Extract the (x, y) coordinate from the center of the cell holding the provided text.  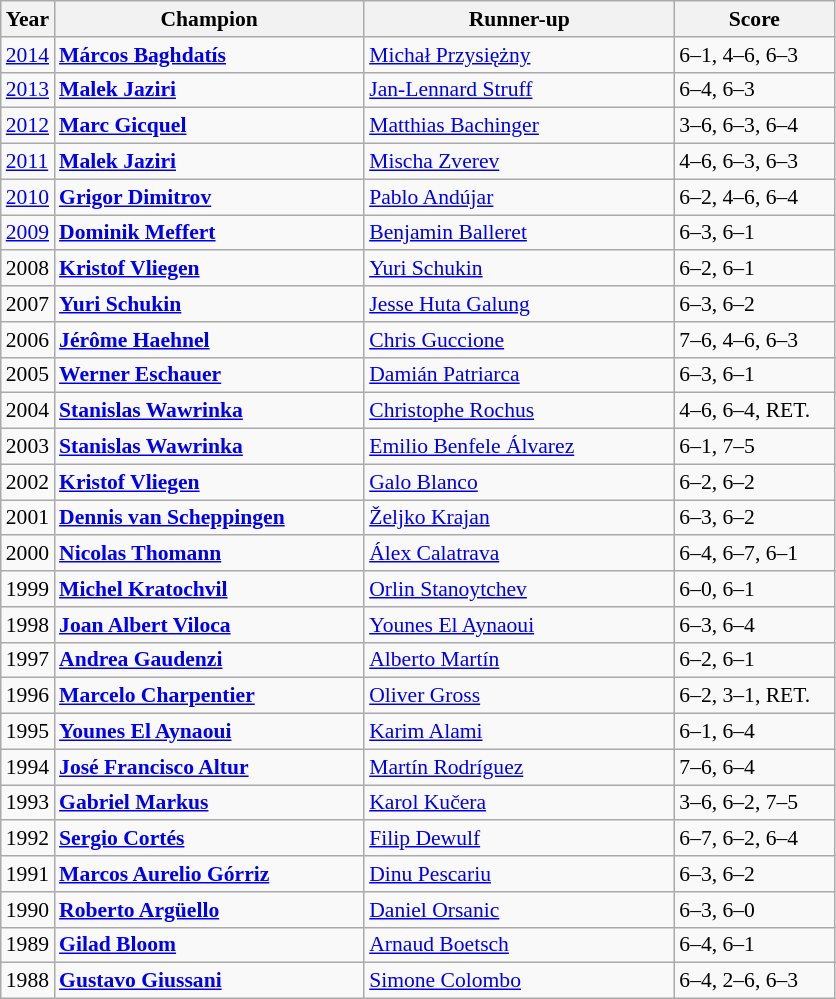
Oliver Gross (519, 696)
2002 (28, 482)
Benjamin Balleret (519, 233)
Emilio Benfele Álvarez (519, 447)
6–1, 7–5 (754, 447)
Karol Kučera (519, 803)
Matthias Bachinger (519, 126)
Alberto Martín (519, 660)
Jan-Lennard Struff (519, 90)
Dennis van Scheppingen (209, 518)
Gabriel Markus (209, 803)
Simone Colombo (519, 981)
2005 (28, 375)
Nicolas Thomann (209, 554)
6–4, 6–3 (754, 90)
6–2, 6–2 (754, 482)
3–6, 6–2, 7–5 (754, 803)
1996 (28, 696)
2009 (28, 233)
2011 (28, 162)
Sergio Cortés (209, 839)
6–7, 6–2, 6–4 (754, 839)
2001 (28, 518)
2000 (28, 554)
6–4, 2–6, 6–3 (754, 981)
1998 (28, 625)
6–3, 6–0 (754, 910)
1995 (28, 732)
José Francisco Altur (209, 767)
Gilad Bloom (209, 945)
1991 (28, 874)
6–3, 6–4 (754, 625)
1992 (28, 839)
6–1, 4–6, 6–3 (754, 55)
Michał Przysiężny (519, 55)
6–4, 6–1 (754, 945)
1999 (28, 589)
4–6, 6–3, 6–3 (754, 162)
Chris Guccione (519, 340)
Álex Calatrava (519, 554)
Gustavo Giussani (209, 981)
2013 (28, 90)
6–2, 4–6, 6–4 (754, 197)
Werner Eschauer (209, 375)
2014 (28, 55)
Dinu Pescariu (519, 874)
Runner-up (519, 19)
Arnaud Boetsch (519, 945)
1990 (28, 910)
2012 (28, 126)
Year (28, 19)
Dominik Meffert (209, 233)
2003 (28, 447)
Filip Dewulf (519, 839)
Martín Rodríguez (519, 767)
3–6, 6–3, 6–4 (754, 126)
Marc Gicquel (209, 126)
4–6, 6–4, RET. (754, 411)
6–4, 6–7, 6–1 (754, 554)
7–6, 6–4 (754, 767)
Željko Krajan (519, 518)
Marcelo Charpentier (209, 696)
1994 (28, 767)
6–0, 6–1 (754, 589)
6–2, 3–1, RET. (754, 696)
Mischa Zverev (519, 162)
6–1, 6–4 (754, 732)
Andrea Gaudenzi (209, 660)
2010 (28, 197)
7–6, 4–6, 6–3 (754, 340)
Damián Patriarca (519, 375)
Galo Blanco (519, 482)
2007 (28, 304)
Pablo Andújar (519, 197)
1997 (28, 660)
Grigor Dimitrov (209, 197)
2008 (28, 269)
Orlin Stanoytchev (519, 589)
Michel Kratochvil (209, 589)
Karim Alami (519, 732)
1993 (28, 803)
1989 (28, 945)
2006 (28, 340)
Christophe Rochus (519, 411)
Roberto Argüello (209, 910)
Jérôme Haehnel (209, 340)
2004 (28, 411)
Jesse Huta Galung (519, 304)
1988 (28, 981)
Márcos Baghdatís (209, 55)
Score (754, 19)
Champion (209, 19)
Joan Albert Viloca (209, 625)
Daniel Orsanic (519, 910)
Marcos Aurelio Górriz (209, 874)
